Provide the [x, y] coordinate of the cell's center where the given text is located.  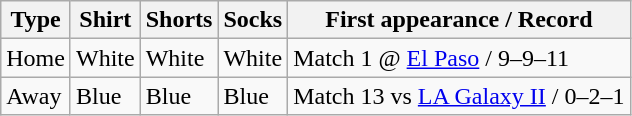
First appearance / Record [459, 20]
Type [36, 20]
Shorts [179, 20]
Away [36, 96]
Home [36, 58]
Socks [253, 20]
Shirt [105, 20]
Match 1 @ El Paso / 9–9–11 [459, 58]
Match 13 vs LA Galaxy II / 0–2–1 [459, 96]
